Locate the cell with the specified text and output its [x, y] center coordinate. 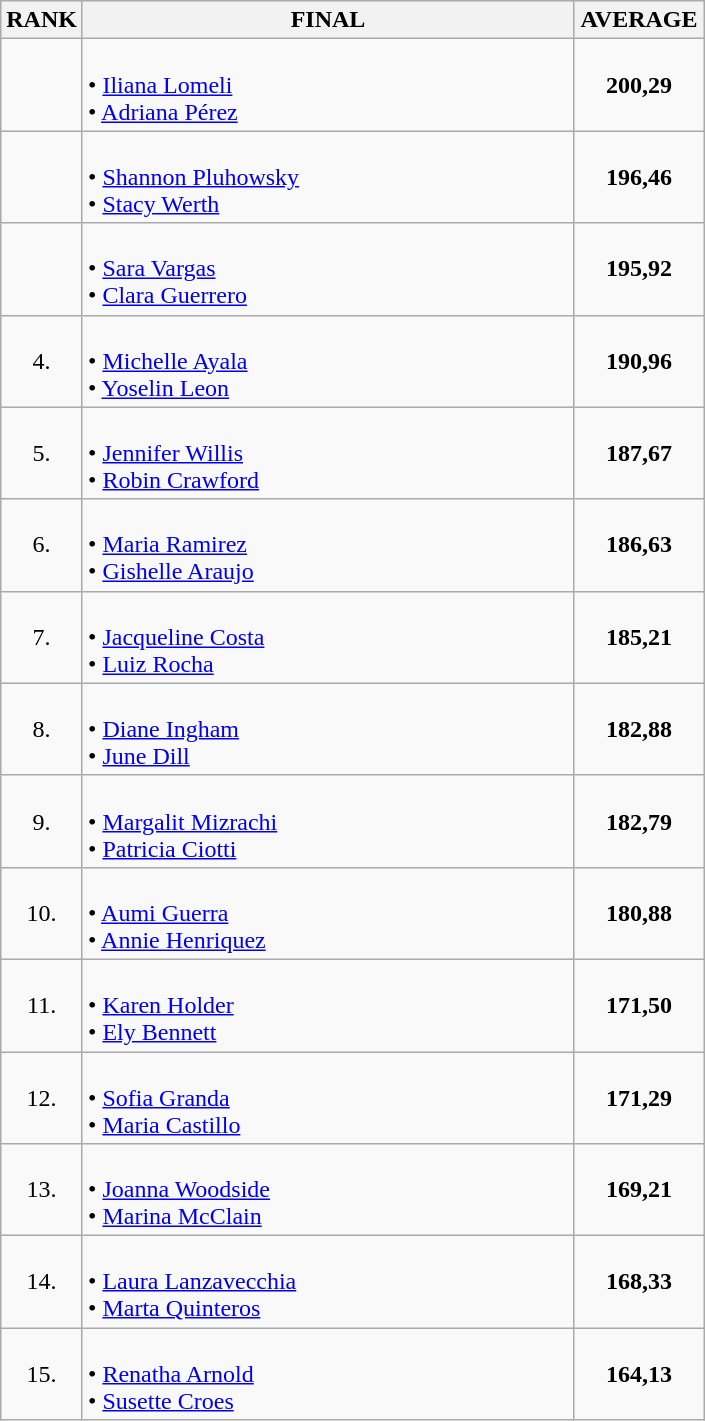
7. [42, 637]
14. [42, 1282]
• Jacqueline Costa• Luiz Rocha [328, 637]
169,21 [640, 1190]
5. [42, 453]
• Joanna Woodside• Marina McClain [328, 1190]
AVERAGE [640, 20]
• Jennifer Willis• Robin Crawford [328, 453]
196,46 [640, 177]
10. [42, 913]
195,92 [640, 269]
• Diane Ingham• June Dill [328, 729]
185,21 [640, 637]
• Maria Ramirez• Gishelle Araujo [328, 545]
• Shannon Pluhowsky• Stacy Werth [328, 177]
• Iliana Lomeli• Adriana Pérez [328, 85]
200,29 [640, 85]
171,50 [640, 1005]
190,96 [640, 361]
8. [42, 729]
• Sara Vargas• Clara Guerrero [328, 269]
15. [42, 1374]
• Laura Lanzavecchia• Marta Quinteros [328, 1282]
186,63 [640, 545]
9. [42, 821]
11. [42, 1005]
4. [42, 361]
• Michelle Ayala• Yoselin Leon [328, 361]
168,33 [640, 1282]
13. [42, 1190]
6. [42, 545]
182,79 [640, 821]
182,88 [640, 729]
• Renatha Arnold• Susette Croes [328, 1374]
187,67 [640, 453]
12. [42, 1098]
• Karen Holder• Ely Bennett [328, 1005]
• Aumi Guerra• Annie Henriquez [328, 913]
171,29 [640, 1098]
• Sofia Granda• Maria Castillo [328, 1098]
• Margalit Mizrachi• Patricia Ciotti [328, 821]
RANK [42, 20]
FINAL [328, 20]
180,88 [640, 913]
164,13 [640, 1374]
